Search for the cell housing the specified text and yield its [X, Y] center coordinate. 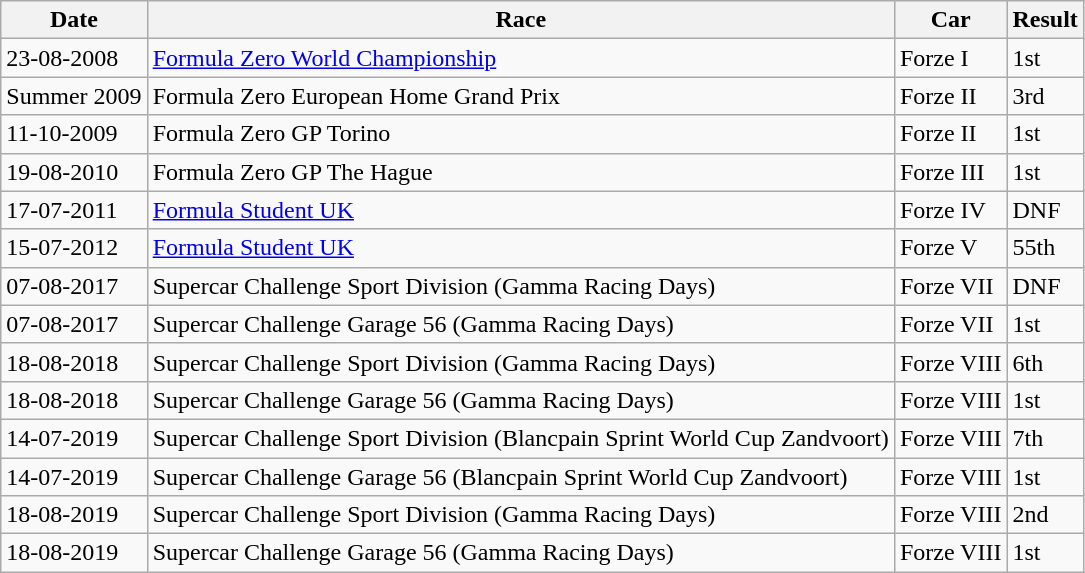
11-10-2009 [74, 134]
Supercar Challenge Garage 56 (Blancpain Sprint World Cup Zandvoort) [520, 477]
23-08-2008 [74, 58]
Formula Zero GP Torino [520, 134]
Formula Zero European Home Grand Prix [520, 96]
2nd [1045, 515]
Supercar Challenge Sport Division (Blancpain Sprint World Cup Zandvoort) [520, 438]
55th [1045, 248]
17-07-2011 [74, 210]
Forze IV [950, 210]
Race [520, 20]
Forze I [950, 58]
19-08-2010 [74, 172]
7th [1045, 438]
Forze III [950, 172]
Formula Zero GP The Hague [520, 172]
15-07-2012 [74, 248]
Summer 2009 [74, 96]
Forze V [950, 248]
Car [950, 20]
Date [74, 20]
3rd [1045, 96]
Formula Zero World Championship [520, 58]
6th [1045, 362]
Result [1045, 20]
